Capture the cell that displays the provided text and extract its [X, Y] central coordinate. 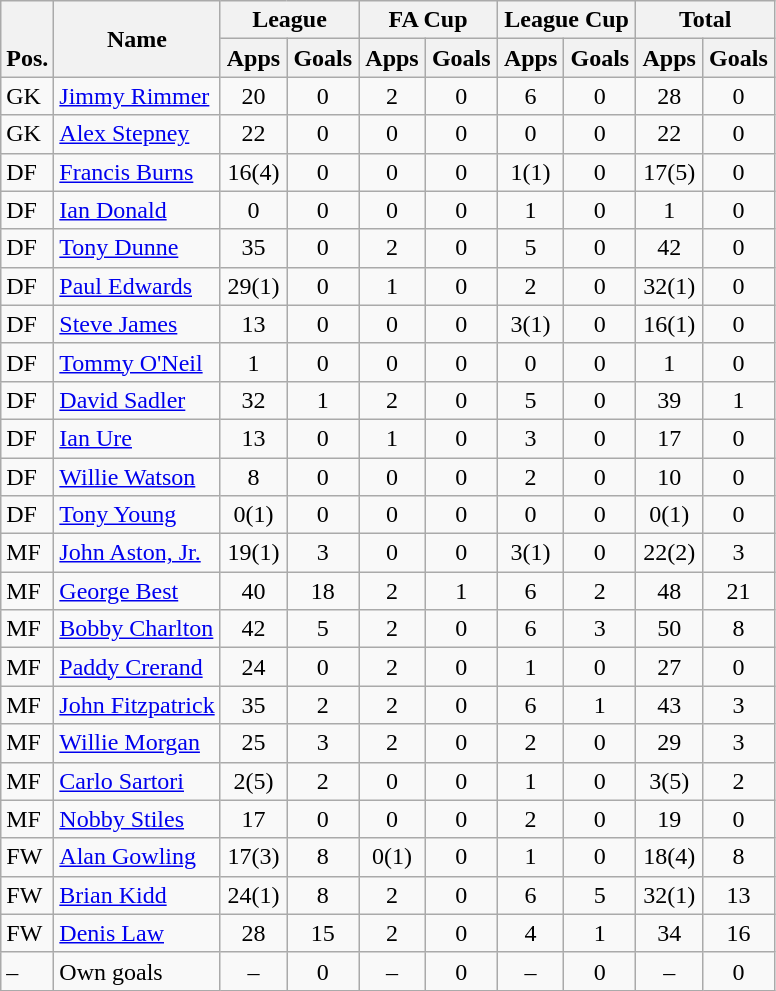
25 [254, 743]
19 [670, 819]
Alan Gowling [137, 857]
18(4) [670, 857]
Paul Edwards [137, 286]
16 [738, 933]
22(2) [670, 553]
43 [670, 705]
Nobby Stiles [137, 819]
10 [670, 477]
15 [323, 933]
24(1) [254, 895]
34 [670, 933]
Francis Burns [137, 172]
John Aston, Jr. [137, 553]
39 [670, 400]
29 [670, 743]
FA Cup [428, 20]
Jimmy Rimmer [137, 96]
Own goals [137, 971]
Brian Kidd [137, 895]
League Cup [566, 20]
George Best [137, 591]
16(1) [670, 324]
League [290, 20]
Paddy Crerand [137, 667]
48 [670, 591]
1(1) [530, 172]
Willie Morgan [137, 743]
4 [530, 933]
17(3) [254, 857]
Steve James [137, 324]
29(1) [254, 286]
Carlo Sartori [137, 781]
Tony Dunne [137, 248]
David Sadler [137, 400]
50 [670, 629]
Ian Ure [137, 438]
Total [706, 20]
Pos. [28, 39]
Bobby Charlton [137, 629]
21 [738, 591]
Ian Donald [137, 210]
Name [137, 39]
3(5) [670, 781]
32 [254, 400]
19(1) [254, 553]
20 [254, 96]
17(5) [670, 172]
18 [323, 591]
40 [254, 591]
Tony Young [137, 515]
27 [670, 667]
2(5) [254, 781]
Willie Watson [137, 477]
Denis Law [137, 933]
16(4) [254, 172]
Tommy O'Neil [137, 362]
24 [254, 667]
Alex Stepney [137, 134]
John Fitzpatrick [137, 705]
